Identify which cell holds the provided text, then report its [x, y] central coordinate. 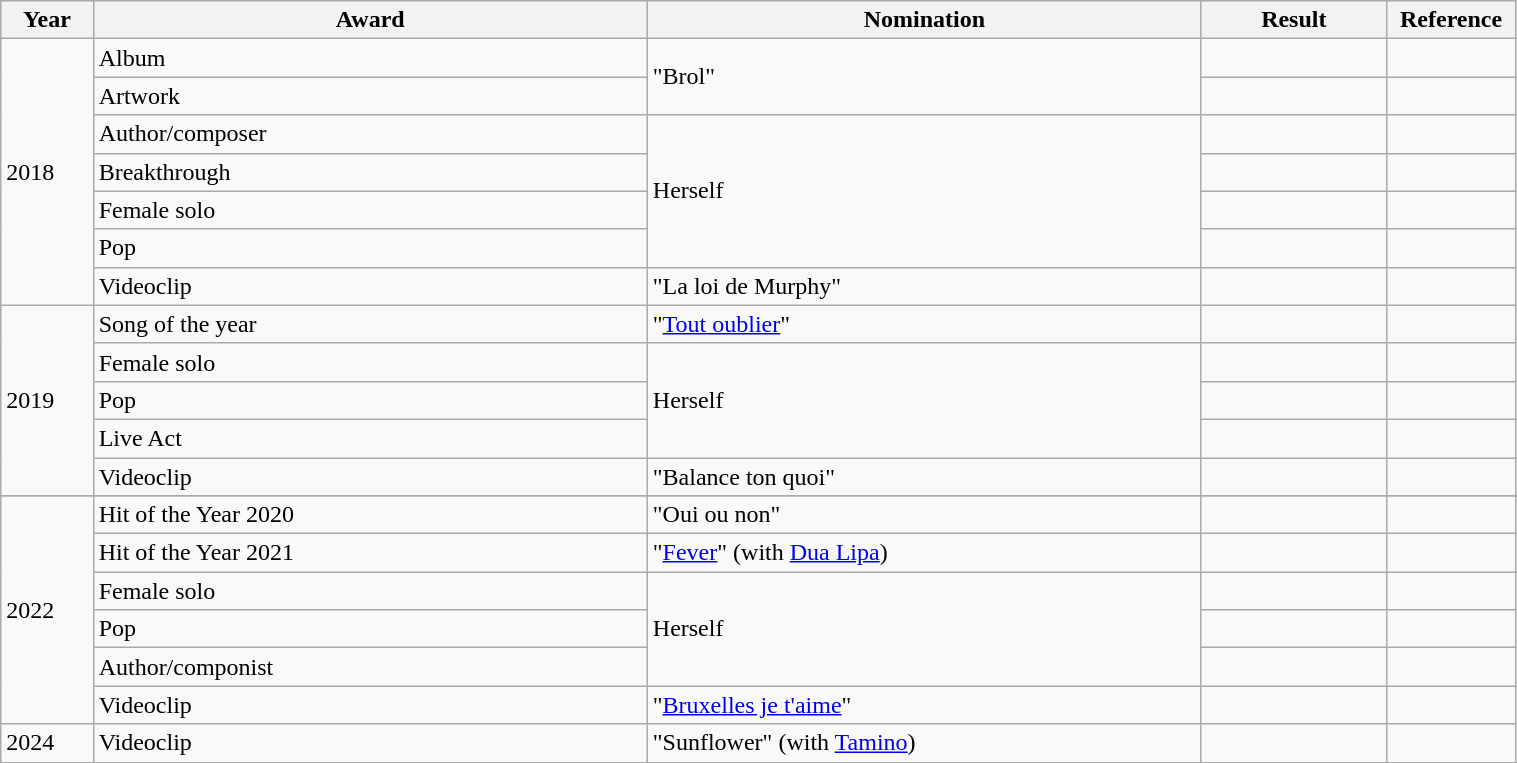
Song of the year [370, 324]
Author/componist [370, 667]
"Sunflower" (with Tamino) [924, 743]
2019 [47, 400]
Nomination [924, 20]
Album [370, 58]
Hit of the Year 2020 [370, 515]
Result [1294, 20]
2024 [47, 743]
"Bruxelles je t'aime" [924, 705]
Author/composer [370, 134]
"Balance ton quoi" [924, 477]
"Tout oublier" [924, 324]
"Brol" [924, 77]
"Oui ou non" [924, 515]
Breakthrough [370, 172]
Reference [1451, 20]
Award [370, 20]
Hit of the Year 2021 [370, 553]
Live Act [370, 438]
"La loi de Murphy" [924, 286]
"Fever" (with Dua Lipa) [924, 553]
Year [47, 20]
Artwork [370, 96]
2018 [47, 172]
2022 [47, 610]
